Extract the (X, Y) coordinate from the center of the cell holding the provided text.  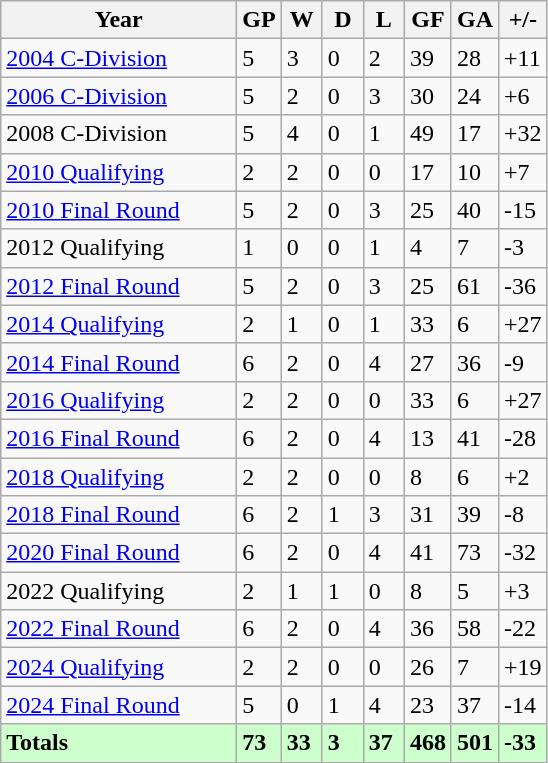
+7 (524, 172)
2018 Qualifying (119, 477)
-3 (524, 248)
D (342, 20)
Totals (119, 743)
GA (474, 20)
-15 (524, 210)
2006 C-Division (119, 96)
23 (428, 705)
2010 Qualifying (119, 172)
2016 Final Round (119, 438)
13 (428, 438)
GF (428, 20)
501 (474, 743)
-8 (524, 515)
-28 (524, 438)
GP (259, 20)
49 (428, 134)
-9 (524, 362)
2004 C-Division (119, 58)
+/- (524, 20)
2022 Final Round (119, 629)
10 (474, 172)
40 (474, 210)
+2 (524, 477)
2024 Qualifying (119, 667)
61 (474, 286)
-32 (524, 553)
2016 Qualifying (119, 400)
24 (474, 96)
L (384, 20)
+3 (524, 591)
26 (428, 667)
+11 (524, 58)
2012 Final Round (119, 286)
27 (428, 362)
2014 Qualifying (119, 324)
2010 Final Round (119, 210)
28 (474, 58)
468 (428, 743)
+32 (524, 134)
2008 C-Division (119, 134)
W (302, 20)
2022 Qualifying (119, 591)
-22 (524, 629)
30 (428, 96)
-14 (524, 705)
+19 (524, 667)
Year (119, 20)
-33 (524, 743)
2020 Final Round (119, 553)
31 (428, 515)
2012 Qualifying (119, 248)
-36 (524, 286)
+6 (524, 96)
58 (474, 629)
2024 Final Round (119, 705)
2014 Final Round (119, 362)
2018 Final Round (119, 515)
